Provide the (X, Y) coordinate of the cell's center where the given text is located.  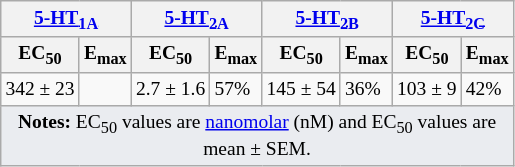
103 ± 9 (426, 88)
5-HT2B (328, 19)
342 ± 23 (40, 88)
145 ± 54 (301, 88)
Notes: EC50 values are nanomolar (nM) and EC50 values are mean ± SEM. (258, 135)
57% (236, 88)
5-HT1A (66, 19)
5-HT2A (196, 19)
36% (366, 88)
42% (487, 88)
2.7 ± 1.6 (170, 88)
5-HT2C (452, 19)
